Provide the [x, y] coordinate of the cell's center where the given text is located.  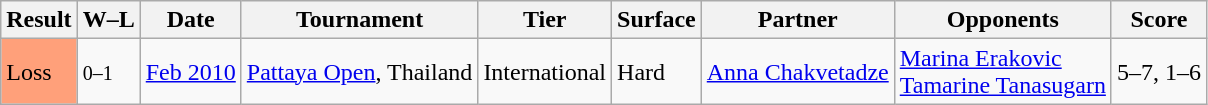
W–L [108, 20]
Opponents [1002, 20]
Result [39, 20]
International [545, 72]
Anna Chakvetadze [798, 72]
Surface [657, 20]
Tier [545, 20]
Tournament [360, 20]
Date [190, 20]
Score [1158, 20]
Pattaya Open, Thailand [360, 72]
Marina Erakovic Tamarine Tanasugarn [1002, 72]
Feb 2010 [190, 72]
0–1 [108, 72]
5–7, 1–6 [1158, 72]
Loss [39, 72]
Hard [657, 72]
Partner [798, 20]
